From the cell containing the given text, extract its center point as [X, Y] coordinate. 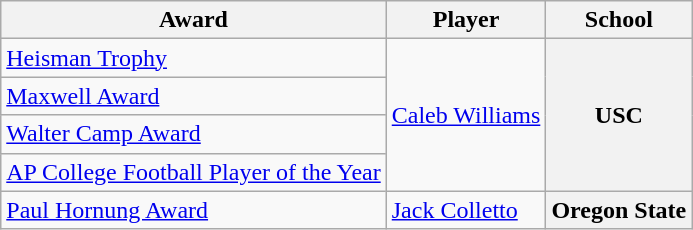
Heisman Trophy [194, 58]
Award [194, 20]
Player [466, 20]
Oregon State [619, 210]
Jack Colletto [466, 210]
Paul Hornung Award [194, 210]
Walter Camp Award [194, 134]
USC [619, 115]
Maxwell Award [194, 96]
AP College Football Player of the Year [194, 172]
Caleb Williams [466, 115]
School [619, 20]
